Output the (x, y) coordinate of the center of the cell containing the given text.  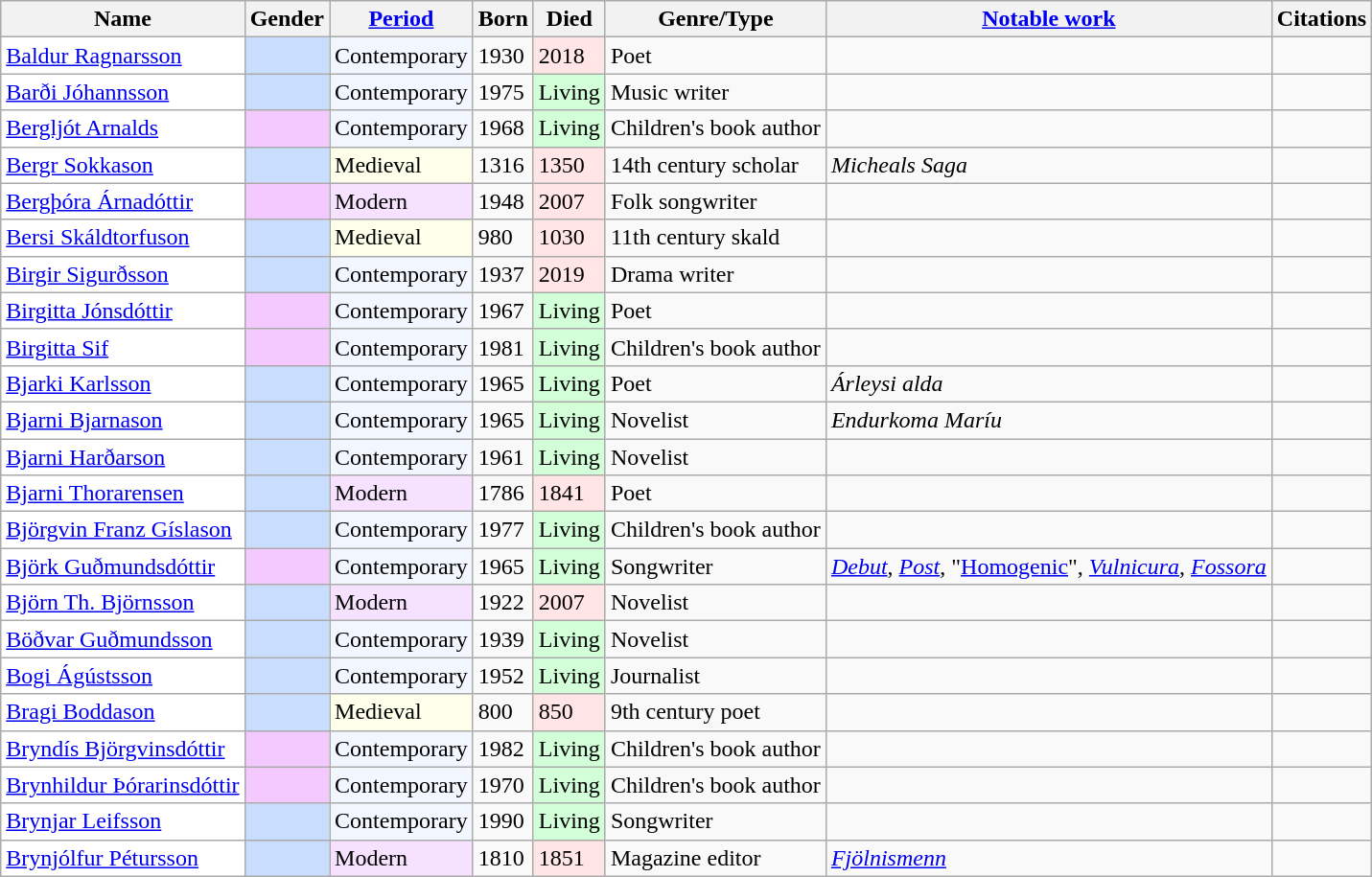
Bergþóra Árnadóttir (123, 201)
Bjarni Bjarnason (123, 420)
Folk songwriter (715, 201)
Bjarki Karlsson (123, 383)
850 (570, 712)
Birgir Sigurðsson (123, 274)
1350 (570, 165)
1939 (502, 639)
Bryndís Björgvinsdóttir (123, 749)
Period (402, 19)
1948 (502, 201)
1810 (502, 858)
Böðvar Guðmundsson (123, 639)
2019 (570, 274)
1981 (502, 347)
Björgvin Franz Gíslason (123, 530)
Journalist (715, 676)
Born (502, 19)
1030 (570, 238)
1930 (502, 56)
Micheals Saga (1049, 165)
14th century scholar (715, 165)
Bersi Skáldtorfuson (123, 238)
11th century skald (715, 238)
Fjölnismenn (1049, 858)
Birgitta Jónsdóttir (123, 311)
800 (502, 712)
Debut, Post, "Homogenic", Vulnicura, Fossora (1049, 566)
1990 (502, 821)
Brynhildur Þórarinsdóttir (123, 785)
1982 (502, 749)
Björk Guðmundsdóttir (123, 566)
Björn Th. Björnsson (123, 603)
Magazine editor (715, 858)
1316 (502, 165)
1922 (502, 603)
Notable work (1049, 19)
Bjarni Harðarson (123, 457)
1786 (502, 494)
Citations (1321, 19)
980 (502, 238)
Brynjar Leifsson (123, 821)
Bergr Sokkason (123, 165)
9th century poet (715, 712)
1952 (502, 676)
Baldur Ragnarsson (123, 56)
1968 (502, 128)
Bogi Ágústsson (123, 676)
Music writer (715, 92)
Bragi Boddason (123, 712)
Drama writer (715, 274)
Died (570, 19)
1975 (502, 92)
Endurkoma Maríu (1049, 420)
Gender (287, 19)
Genre/Type (715, 19)
1851 (570, 858)
2018 (570, 56)
Bjarni Thorarensen (123, 494)
1977 (502, 530)
1970 (502, 785)
1937 (502, 274)
Bergljót Arnalds (123, 128)
Árleysi alda (1049, 383)
1961 (502, 457)
Name (123, 19)
Brynjólfur Pétursson (123, 858)
Barði Jóhannsson (123, 92)
1967 (502, 311)
Birgitta Sif (123, 347)
1841 (570, 494)
